Scan for the cell matching the given text and deliver its [X, Y] coordinate at center. 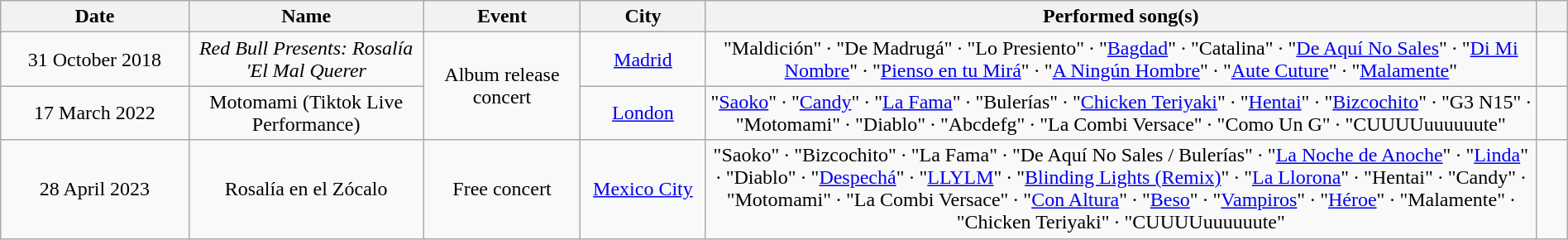
Album release concert [501, 86]
28 April 2023 [94, 189]
Madrid [643, 60]
Performed song(s) [1121, 17]
London [643, 113]
17 March 2022 [94, 113]
31 October 2018 [94, 60]
Red Bull Presents: Rosalía 'El Mal Querer [306, 60]
Name [306, 17]
Date [94, 17]
Event [501, 17]
Free concert [501, 189]
Mexico City [643, 189]
Rosalía en el Zócalo [306, 189]
Motomami (Tiktok Live Performance) [306, 113]
City [643, 17]
